Return the [X, Y] coordinate for the center point of the cell that contains the specified text.  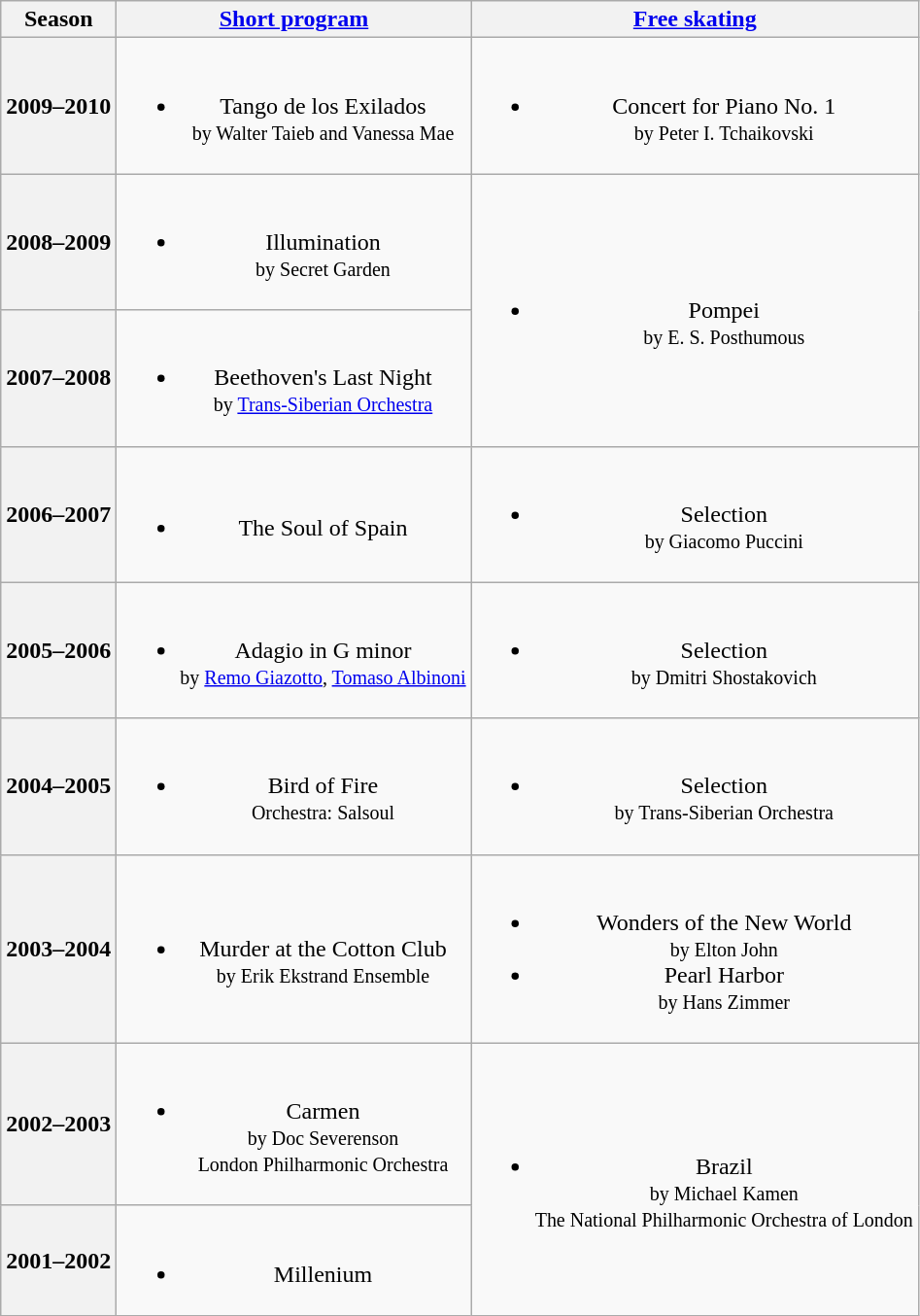
Illumination by Secret Garden [293, 242]
Wonders of the New World by Elton John Pearl Harbor by Hans Zimmer [695, 949]
Selection by Giacomo Puccini [695, 514]
Selection by Dmitri Shostakovich [695, 650]
Carmen by Doc Severenson London Philharmonic Orchestra [293, 1124]
2003–2004 [58, 949]
Murder at the Cotton Club by Erik Ekstrand Ensemble [293, 949]
2004–2005 [58, 786]
Short program [293, 19]
2007–2008 [58, 378]
Tango de los Exilados by Walter Taieb and Vanessa Mae [293, 106]
Selection by Trans-Siberian Orchestra [695, 786]
2005–2006 [58, 650]
Concert for Piano No. 1 by Peter I. Tchaikovski [695, 106]
2009–2010 [58, 106]
Free skating [695, 19]
Bird of Fire Orchestra: Salsoul [293, 786]
Beethoven's Last Night by Trans-Siberian Orchestra [293, 378]
2002–2003 [58, 1124]
2001–2002 [58, 1260]
Pompei by E. S. Posthumous [695, 310]
Millenium [293, 1260]
Adagio in G minor by Remo Giazotto, Tomaso Albinoni [293, 650]
Brazil by Michael Kamen The National Philharmonic Orchestra of London [695, 1179]
2006–2007 [58, 514]
The Soul of Spain [293, 514]
Season [58, 19]
2008–2009 [58, 242]
